From the cell containing the given text, extract its center point as [x, y] coordinate. 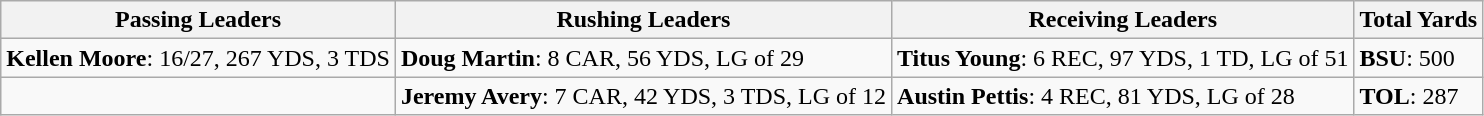
Jeremy Avery: 7 CAR, 42 YDS, 3 TDS, LG of 12 [643, 96]
Rushing Leaders [643, 20]
Receiving Leaders [1123, 20]
Austin Pettis: 4 REC, 81 YDS, LG of 28 [1123, 96]
Titus Young: 6 REC, 97 YDS, 1 TD, LG of 51 [1123, 58]
Passing Leaders [198, 20]
Kellen Moore: 16/27, 267 YDS, 3 TDS [198, 58]
TOL: 287 [1418, 96]
BSU: 500 [1418, 58]
Doug Martin: 8 CAR, 56 YDS, LG of 29 [643, 58]
Total Yards [1418, 20]
